Provide the (x, y) coordinate of the cell's center where the given text is located.  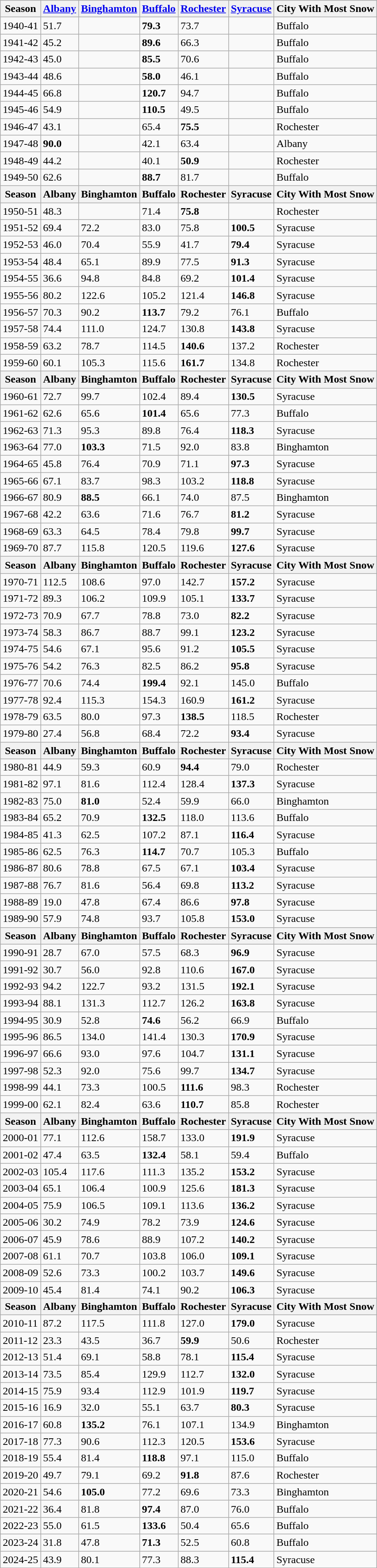
93.7 (158, 919)
102.4 (158, 396)
114.5 (158, 346)
85.5 (158, 59)
74.6 (158, 1020)
63.2 (60, 346)
1944-45 (20, 93)
90.6 (109, 1441)
44.2 (60, 160)
143.8 (251, 329)
71.5 (158, 447)
77.5 (203, 262)
2006-07 (20, 1239)
66.0 (251, 801)
118.5 (251, 716)
74.8 (109, 919)
1997-98 (20, 1071)
83.7 (109, 480)
122.6 (109, 295)
2019-20 (20, 1475)
88.3 (203, 1559)
66.8 (60, 93)
72.7 (60, 396)
55.1 (158, 1408)
157.2 (251, 582)
62.1 (60, 1104)
88.5 (109, 498)
55.4 (60, 1458)
95.8 (251, 666)
134.7 (251, 1071)
134.8 (251, 363)
130.3 (203, 1037)
1971-72 (20, 599)
1979-80 (20, 733)
1974-75 (20, 649)
81.8 (109, 1509)
161.2 (251, 700)
1976-77 (20, 683)
84.8 (158, 279)
116.4 (251, 835)
2014-15 (20, 1391)
58.0 (158, 76)
79.0 (251, 767)
131.3 (109, 1003)
52.6 (60, 1273)
87.2 (60, 1324)
1988-89 (20, 902)
69.4 (60, 228)
1958-59 (20, 346)
52.5 (203, 1542)
74.0 (203, 498)
87.6 (251, 1475)
149.6 (251, 1273)
2008-09 (20, 1273)
103.7 (203, 1273)
129.9 (158, 1374)
82.4 (109, 1104)
106.2 (109, 599)
2020-21 (20, 1492)
103.4 (251, 868)
123.2 (251, 632)
1957-58 (20, 329)
77.1 (60, 1138)
63.7 (203, 1408)
57.9 (60, 919)
115.8 (109, 548)
90.0 (60, 143)
1956-57 (20, 312)
78.2 (158, 1222)
58.3 (60, 632)
126.2 (203, 1003)
2003-04 (20, 1189)
67.7 (109, 616)
83.0 (158, 228)
2013-14 (20, 1374)
105.5 (251, 649)
65.2 (60, 818)
127.0 (203, 1324)
1964-65 (20, 464)
2017-18 (20, 1441)
45.8 (60, 464)
66.9 (251, 1020)
50.6 (251, 1340)
30.7 (60, 969)
76.0 (251, 1509)
78.4 (158, 531)
140.2 (251, 1239)
54.9 (60, 110)
40.1 (158, 160)
75.6 (158, 1071)
97.6 (158, 1054)
130.5 (251, 396)
1960-61 (20, 396)
36.6 (60, 279)
54.2 (60, 666)
59.3 (109, 767)
161.7 (203, 363)
94.4 (203, 767)
133.6 (158, 1525)
1995-96 (20, 1037)
1969-70 (20, 548)
131.1 (251, 1054)
75.5 (203, 127)
113.2 (251, 885)
100.2 (158, 1273)
58.1 (203, 1155)
1962-63 (20, 430)
111.0 (109, 329)
1975-76 (20, 666)
137.3 (251, 784)
41.3 (60, 835)
80.1 (109, 1559)
67.0 (109, 952)
27.4 (60, 733)
60.9 (158, 767)
119.7 (251, 1391)
141.4 (158, 1037)
1953-54 (20, 262)
60.1 (60, 363)
1949-50 (20, 177)
103.2 (203, 480)
121.4 (203, 295)
71.1 (203, 464)
86.6 (203, 902)
106.3 (251, 1290)
86.5 (60, 1037)
73.0 (203, 616)
85.8 (251, 1104)
19.0 (60, 902)
97.0 (158, 582)
1980-81 (20, 767)
45.2 (60, 43)
77.2 (158, 1492)
94.7 (203, 93)
2002-03 (20, 1172)
99.1 (203, 632)
92.4 (60, 700)
85.4 (109, 1374)
79.1 (109, 1475)
1941-42 (20, 43)
125.6 (203, 1189)
69.1 (109, 1357)
46.1 (203, 76)
49.7 (60, 1475)
163.8 (251, 1003)
112.4 (158, 784)
70.4 (109, 245)
79.8 (203, 531)
95.6 (158, 649)
45.9 (60, 1239)
1987-88 (20, 885)
68.3 (203, 952)
138.5 (203, 716)
1993-94 (20, 1003)
93.2 (158, 986)
78.7 (109, 346)
55.0 (60, 1525)
89.3 (60, 599)
50.4 (203, 1525)
100.9 (158, 1189)
103.8 (158, 1256)
1942-43 (20, 59)
111.6 (203, 1088)
87.5 (251, 498)
109.9 (158, 599)
1989-90 (20, 919)
71.6 (158, 515)
65.4 (158, 127)
31.8 (60, 1542)
28.7 (60, 952)
105.0 (109, 1492)
1994-95 (20, 1020)
86.7 (109, 632)
1946-47 (20, 127)
153.0 (251, 919)
63.3 (60, 531)
74.9 (109, 1222)
51.7 (60, 26)
73.5 (60, 1374)
89.6 (158, 43)
111.8 (158, 1324)
1965-66 (20, 480)
112.6 (109, 1138)
56.4 (158, 885)
124.6 (251, 1222)
1940-41 (20, 26)
32.0 (109, 1408)
78.6 (109, 1239)
91.3 (251, 262)
78.1 (203, 1357)
1984-85 (20, 835)
2011-12 (20, 1340)
58.8 (158, 1357)
82.2 (251, 616)
69.6 (203, 1492)
50.9 (203, 160)
1992-93 (20, 986)
1955-56 (20, 295)
68.4 (158, 733)
57.5 (158, 952)
67.4 (158, 902)
91.2 (203, 649)
2009-10 (20, 1290)
80.3 (251, 1408)
81.0 (109, 801)
1948-49 (20, 160)
69.8 (203, 885)
105.2 (158, 295)
2016-17 (20, 1425)
77.0 (60, 447)
131.5 (203, 986)
2024-25 (20, 1559)
2000-01 (20, 1138)
86.2 (203, 666)
113.7 (158, 312)
96.9 (251, 952)
36.4 (60, 1509)
191.9 (251, 1138)
79.4 (251, 245)
56.8 (109, 733)
104.7 (203, 1054)
70.3 (60, 312)
56.2 (203, 1020)
61.1 (60, 1256)
1954-55 (20, 279)
1945-46 (20, 110)
30.2 (60, 1222)
1968-69 (20, 531)
115.6 (158, 363)
132.4 (158, 1155)
49.5 (203, 110)
93.0 (109, 1054)
97.4 (158, 1509)
87.1 (203, 835)
59.4 (251, 1155)
91.8 (203, 1475)
133.0 (203, 1138)
83.8 (251, 447)
2018-19 (20, 1458)
63.4 (203, 143)
66.3 (203, 43)
2010-11 (20, 1324)
47.4 (60, 1155)
108.6 (109, 582)
56.0 (109, 969)
46.0 (60, 245)
1998-99 (20, 1088)
73.7 (203, 26)
79.2 (203, 312)
120.7 (158, 93)
89.4 (203, 396)
127.6 (251, 548)
66.6 (60, 1054)
130.8 (203, 329)
1983-84 (20, 818)
2004-05 (20, 1205)
42.2 (60, 515)
87.0 (203, 1509)
1996-97 (20, 1054)
101.9 (203, 1391)
119.6 (203, 548)
170.9 (251, 1037)
16.9 (60, 1408)
153.6 (251, 1441)
30.9 (60, 1020)
105.4 (60, 1172)
117.5 (109, 1324)
140.6 (203, 346)
107.1 (203, 1425)
74.1 (158, 1290)
1963-64 (20, 447)
73.9 (203, 1222)
44.9 (60, 767)
61.5 (109, 1525)
80.0 (109, 716)
45.0 (60, 59)
89.9 (158, 262)
97.8 (251, 902)
124.7 (158, 329)
48.6 (60, 76)
199.4 (158, 683)
118.0 (203, 818)
1990-91 (20, 952)
71.4 (158, 211)
103.3 (109, 447)
179.0 (251, 1324)
122.7 (109, 986)
106.4 (109, 1189)
82.5 (158, 666)
94.8 (109, 279)
2015-16 (20, 1408)
181.3 (251, 1189)
43.5 (109, 1340)
52.4 (158, 801)
1967-68 (20, 515)
48.3 (60, 211)
1973-74 (20, 632)
1947-48 (20, 143)
42.1 (158, 143)
1950-51 (20, 211)
1972-73 (20, 616)
134.9 (251, 1425)
110.5 (158, 110)
95.3 (109, 430)
167.0 (251, 969)
92.8 (158, 969)
1999-00 (20, 1104)
75.0 (60, 801)
2022-23 (20, 1525)
1985-86 (20, 852)
64.5 (109, 531)
55.9 (158, 245)
137.2 (251, 346)
117.6 (109, 1172)
81.7 (203, 177)
1991-92 (20, 969)
1982-83 (20, 801)
89.8 (158, 430)
110.7 (203, 1104)
1981-82 (20, 784)
2023-24 (20, 1542)
158.7 (158, 1138)
1977-78 (20, 700)
134.0 (109, 1037)
112.9 (158, 1391)
81.2 (251, 515)
154.3 (158, 700)
106.0 (203, 1256)
142.7 (203, 582)
136.2 (251, 1205)
2012-13 (20, 1357)
88.9 (158, 1239)
153.2 (251, 1172)
112.3 (158, 1441)
132.5 (158, 818)
111.3 (158, 1172)
45.4 (60, 1290)
43.1 (60, 127)
23.3 (60, 1340)
66.1 (158, 498)
2021-22 (20, 1509)
87.7 (60, 548)
145.0 (251, 683)
1966-67 (20, 498)
105.1 (203, 599)
132.0 (251, 1374)
106.5 (109, 1205)
118.3 (251, 430)
1959-60 (20, 363)
94.2 (60, 986)
1970-71 (20, 582)
2005-06 (20, 1222)
115.0 (251, 1458)
80.6 (60, 868)
115.3 (109, 700)
36.7 (158, 1340)
1943-44 (20, 76)
48.4 (60, 262)
44.1 (60, 1088)
112.5 (60, 582)
1961-62 (20, 413)
51.4 (60, 1357)
80.2 (60, 295)
52.8 (109, 1020)
88.1 (60, 1003)
105.8 (203, 919)
1986-87 (20, 868)
43.9 (60, 1559)
80.9 (60, 498)
146.8 (251, 295)
1952-53 (20, 245)
133.7 (251, 599)
92.1 (203, 683)
52.3 (60, 1071)
67.5 (158, 868)
79.3 (158, 26)
128.4 (203, 784)
110.6 (203, 969)
192.1 (251, 986)
1978-79 (20, 716)
2001-02 (20, 1155)
114.7 (158, 852)
2007-08 (20, 1256)
41.7 (203, 245)
160.9 (203, 700)
1951-52 (20, 228)
